Return [X, Y] of the center of cell containing provided text 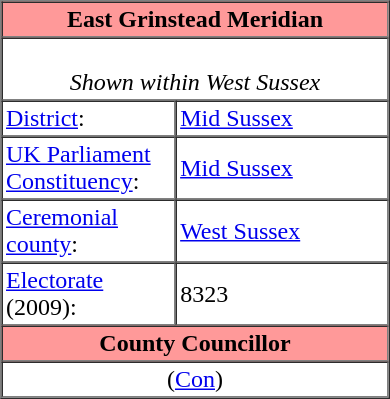
West Sussex [282, 232]
(Con) [196, 380]
UK Parliament Constituency: [89, 168]
8323 [282, 294]
Electorate (2009): [89, 294]
County Councillor [196, 344]
Ceremonial county: [89, 232]
East Grinstead Meridian [196, 20]
District: [89, 118]
Shown within West Sussex [196, 70]
